Pinpoint the cell where the given text exists, returning its (X, Y) midpoint coordinate. 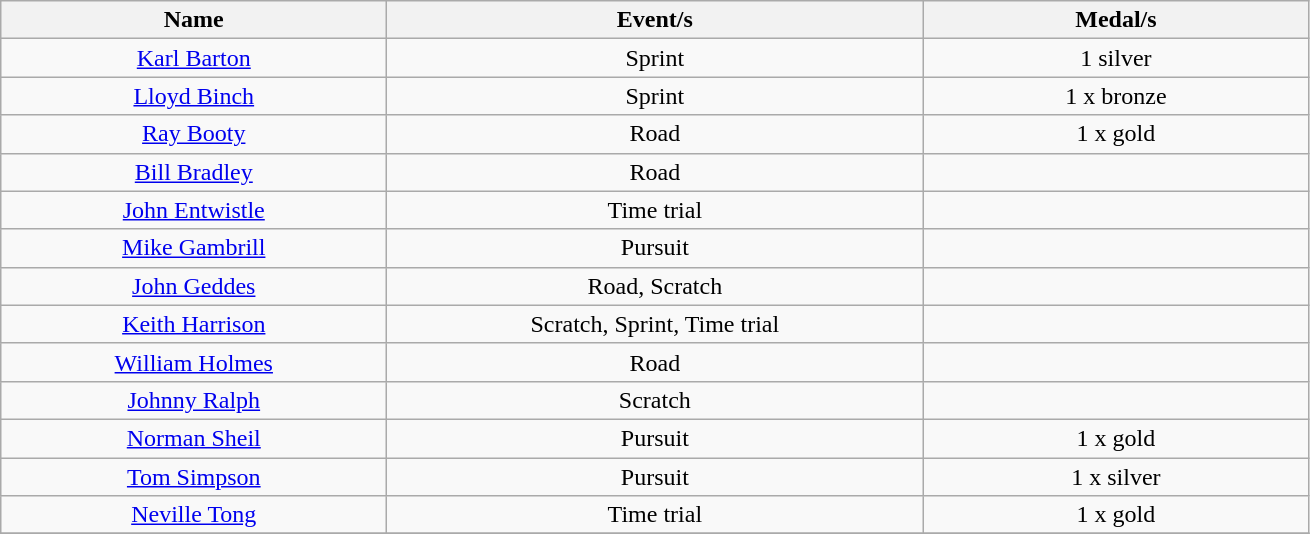
Event/s (655, 20)
William Holmes (194, 362)
Bill Bradley (194, 172)
Name (194, 20)
1 x silver (1116, 477)
1 x bronze (1116, 96)
Keith Harrison (194, 324)
Ray Booty (194, 134)
Norman Sheil (194, 438)
Scratch (655, 400)
Neville Tong (194, 515)
Karl Barton (194, 58)
Road, Scratch (655, 286)
Lloyd Binch (194, 96)
John Geddes (194, 286)
Johnny Ralph (194, 400)
1 silver (1116, 58)
Mike Gambrill (194, 248)
Medal/s (1116, 20)
John Entwistle (194, 210)
Scratch, Sprint, Time trial (655, 324)
Tom Simpson (194, 477)
